Output the [x, y] coordinate of the center of the cell containing the given text.  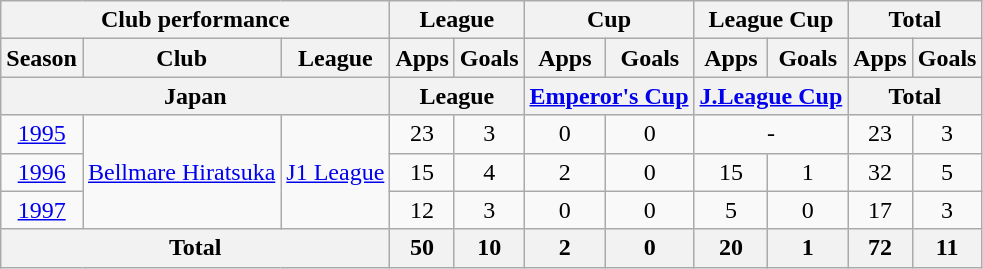
50 [422, 248]
12 [422, 210]
Emperor's Cup [609, 96]
Season [42, 58]
- [771, 134]
Club performance [196, 20]
11 [947, 248]
4 [489, 172]
Bellmare Hiratsuka [181, 172]
Club [181, 58]
League Cup [771, 20]
J1 League [336, 172]
10 [489, 248]
Cup [609, 20]
20 [731, 248]
1995 [42, 134]
72 [880, 248]
32 [880, 172]
17 [880, 210]
1997 [42, 210]
Japan [196, 96]
J.League Cup [771, 96]
1996 [42, 172]
